Locate the cell with the specified text and output its [X, Y] center coordinate. 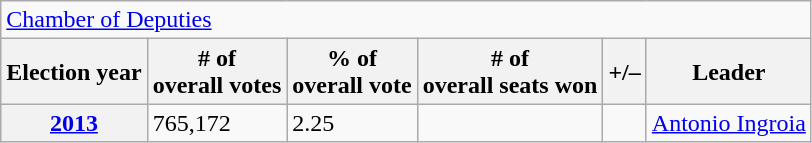
2.25 [352, 123]
# ofoverall seats won [510, 72]
Chamber of Deputies [406, 20]
Leader [728, 72]
2013 [74, 123]
Antonio Ingroia [728, 123]
# ofoverall votes [217, 72]
+/– [624, 72]
765,172 [217, 123]
% ofoverall vote [352, 72]
Election year [74, 72]
